Detect which cell encompasses the target text, then output its (x, y) center coordinate. 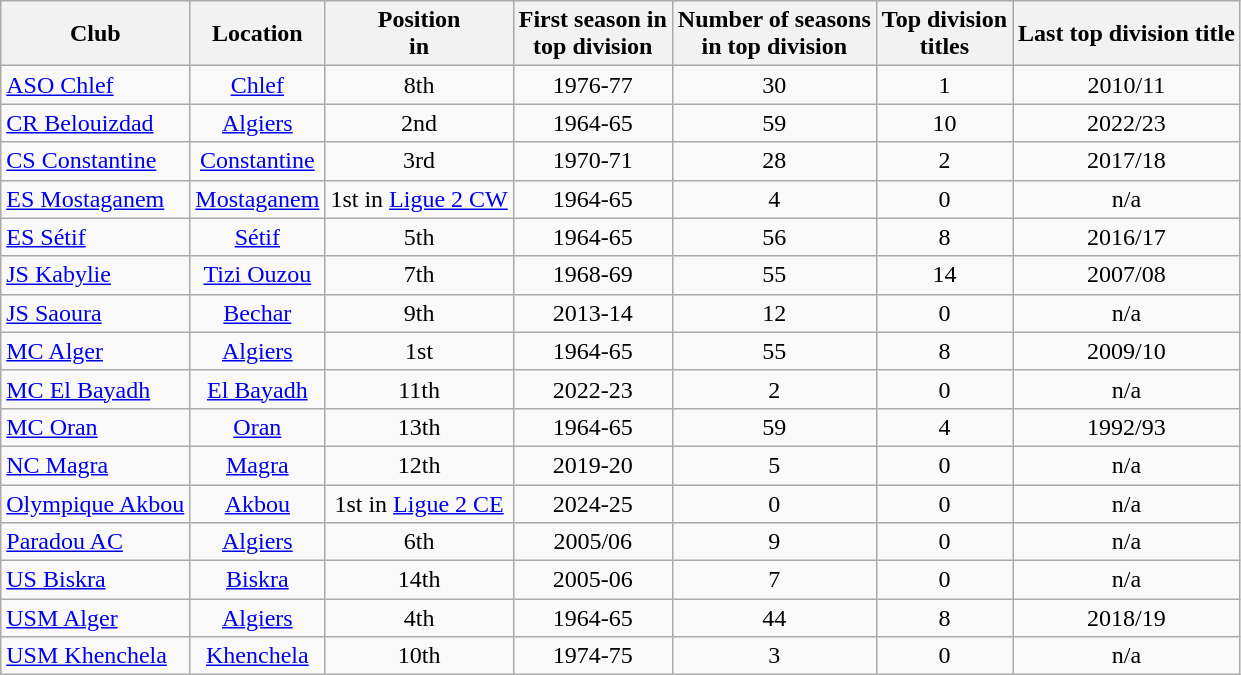
Tizi Ouzou (258, 275)
8th (419, 85)
Location (258, 34)
56 (774, 237)
Number of seasonsin top division (774, 34)
CS Constantine (96, 161)
9 (774, 542)
12th (419, 465)
ES Sétif (96, 237)
4th (419, 618)
11th (419, 389)
Positionin (419, 34)
Chlef (258, 85)
Sétif (258, 237)
2007/08 (1127, 275)
2010/11 (1127, 85)
9th (419, 313)
1992/93 (1127, 427)
Paradou AC (96, 542)
2nd (419, 123)
MC Alger (96, 351)
Mostaganem (258, 199)
Biskra (258, 580)
2017/18 (1127, 161)
2013-14 (592, 313)
14 (944, 275)
5th (419, 237)
2018/19 (1127, 618)
Khenchela (258, 656)
Olympique Akbou (96, 503)
First season intop division (592, 34)
1 (944, 85)
7 (774, 580)
3rd (419, 161)
2022/23 (1127, 123)
MC El Bayadh (96, 389)
Constantine (258, 161)
El Bayadh (258, 389)
1st in Ligue 2 CE (419, 503)
10 (944, 123)
JS Saoura (96, 313)
2022-23 (592, 389)
2009/10 (1127, 351)
44 (774, 618)
12 (774, 313)
USM Alger (96, 618)
Akbou (258, 503)
2016/17 (1127, 237)
1974-75 (592, 656)
ES Mostaganem (96, 199)
1976-77 (592, 85)
2005/06 (592, 542)
14th (419, 580)
30 (774, 85)
US Biskra (96, 580)
1970-71 (592, 161)
6th (419, 542)
Bechar (258, 313)
1st in Ligue 2 CW (419, 199)
USM Khenchela (96, 656)
NC Magra (96, 465)
Oran (258, 427)
MC Oran (96, 427)
CR Belouizdad (96, 123)
Club (96, 34)
2019-20 (592, 465)
7th (419, 275)
ASO Chlef (96, 85)
1968-69 (592, 275)
5 (774, 465)
Last top division title (1127, 34)
10th (419, 656)
Magra (258, 465)
JS Kabylie (96, 275)
Top divisiontitles (944, 34)
2005-06 (592, 580)
1st (419, 351)
3 (774, 656)
13th (419, 427)
2024-25 (592, 503)
28 (774, 161)
